Locate the cell with the specified text and output its (X, Y) center coordinate. 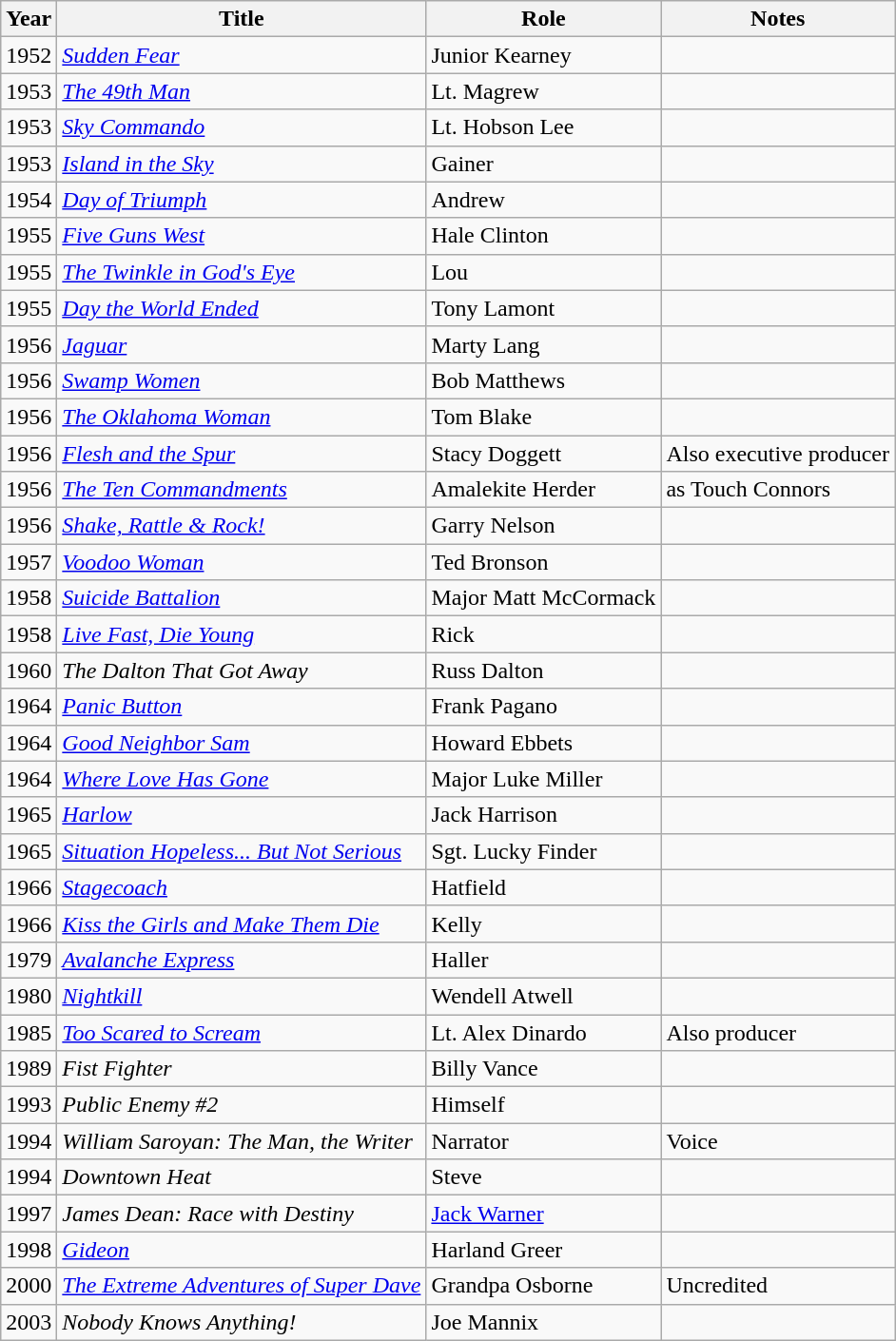
Jack Warner (544, 1214)
1980 (29, 996)
Good Neighbor Sam (242, 743)
Uncredited (778, 1286)
Panic Button (242, 707)
Kiss the Girls and Make Them Die (242, 923)
Gainer (544, 164)
The Dalton That Got Away (242, 670)
Grandpa Osborne (544, 1286)
Notes (778, 19)
Shake, Rattle & Rock! (242, 526)
Too Scared to Scream (242, 1032)
Lt. Hobson Lee (544, 127)
Stacy Doggett (544, 454)
Junior Kearney (544, 55)
Ted Bronson (544, 562)
Five Guns West (242, 236)
1989 (29, 1069)
Title (242, 19)
as Touch Connors (778, 490)
Steve (544, 1177)
Voodoo Woman (242, 562)
Harlow (242, 815)
The 49th Man (242, 91)
Nightkill (242, 996)
Year (29, 19)
Lt. Alex Dinardo (544, 1032)
Lou (544, 272)
Russ Dalton (544, 670)
Major Matt McCormack (544, 598)
Sgt. Lucky Finder (544, 851)
1952 (29, 55)
1957 (29, 562)
Nobody Knows Anything! (242, 1322)
Role (544, 19)
Rick (544, 634)
Situation Hopeless... But Not Serious (242, 851)
Jack Harrison (544, 815)
Andrew (544, 200)
Public Enemy #2 (242, 1105)
1979 (29, 960)
1985 (29, 1032)
2000 (29, 1286)
Swamp Women (242, 380)
The Twinkle in God's Eye (242, 272)
Hale Clinton (544, 236)
Live Fast, Die Young (242, 634)
Frank Pagano (544, 707)
Also producer (778, 1032)
Tom Blake (544, 417)
Stagecoach (242, 887)
Also executive producer (778, 454)
Gideon (242, 1250)
Himself (544, 1105)
Billy Vance (544, 1069)
Where Love Has Gone (242, 779)
Downtown Heat (242, 1177)
Voice (778, 1141)
Harland Greer (544, 1250)
Sudden Fear (242, 55)
William Saroyan: The Man, the Writer (242, 1141)
The Ten Commandments (242, 490)
Suicide Battalion (242, 598)
Avalanche Express (242, 960)
1998 (29, 1250)
The Oklahoma Woman (242, 417)
Amalekite Herder (544, 490)
Marty Lang (544, 344)
1997 (29, 1214)
1954 (29, 200)
Howard Ebbets (544, 743)
2003 (29, 1322)
Wendell Atwell (544, 996)
Kelly (544, 923)
Haller (544, 960)
Joe Mannix (544, 1322)
1993 (29, 1105)
Jaguar (242, 344)
Day the World Ended (242, 308)
Garry Nelson (544, 526)
Tony Lamont (544, 308)
Day of Triumph (242, 200)
Lt. Magrew (544, 91)
Major Luke Miller (544, 779)
Narrator (544, 1141)
1960 (29, 670)
Hatfield (544, 887)
The Extreme Adventures of Super Dave (242, 1286)
Sky Commando (242, 127)
James Dean: Race with Destiny (242, 1214)
Fist Fighter (242, 1069)
Flesh and the Spur (242, 454)
Island in the Sky (242, 164)
Bob Matthews (544, 380)
